Pinpoint the cell where the given text exists, returning its [X, Y] midpoint coordinate. 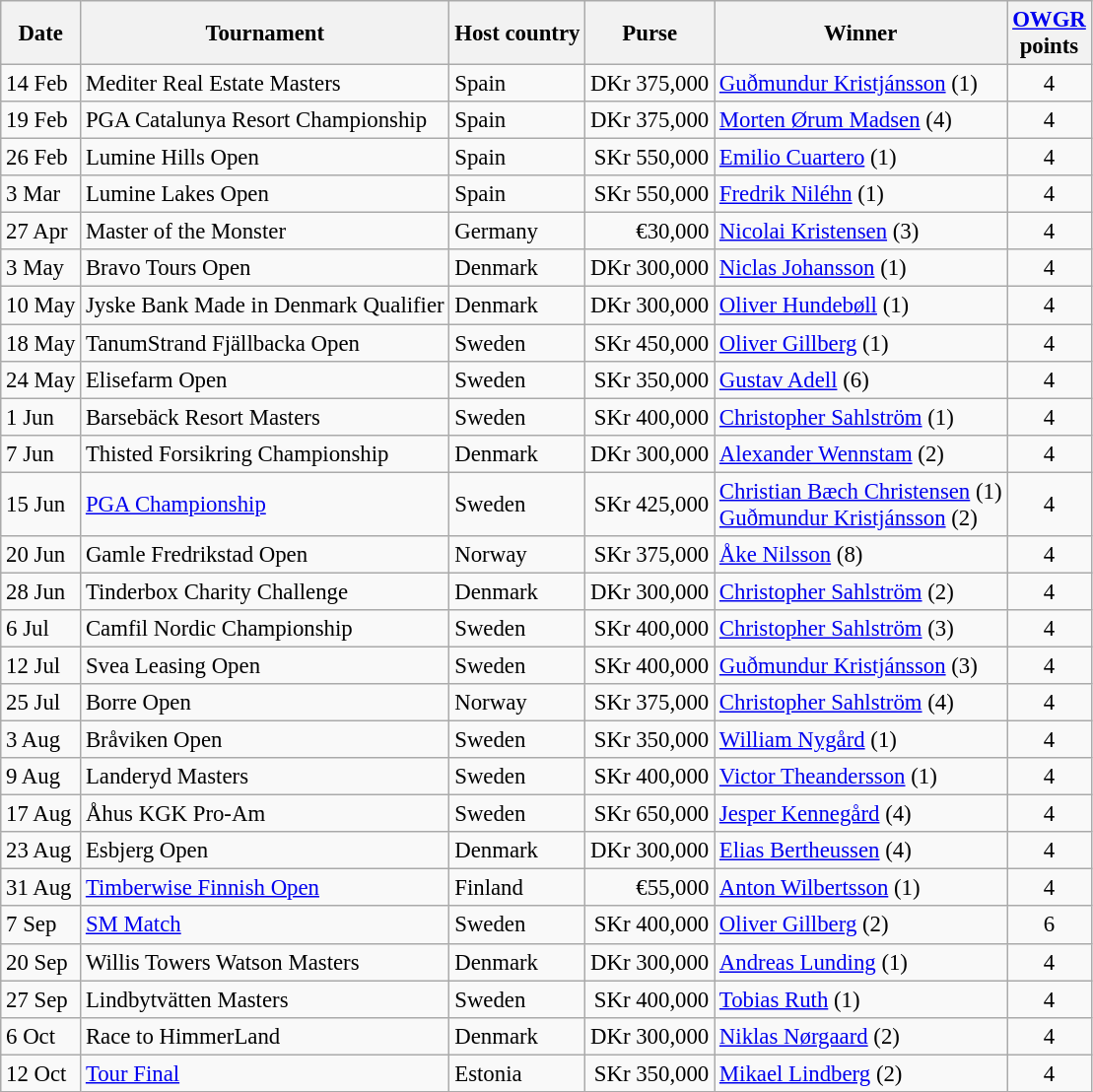
SKr 425,000 [650, 505]
Oliver Hundebøll (1) [861, 306]
Niclas Johansson (1) [861, 269]
Gamle Fredrikstad Open [265, 555]
27 Sep [41, 999]
6 Jul [41, 629]
Alexander Wennstam (2) [861, 453]
Date [41, 34]
Andreas Lunding (1) [861, 962]
Jyske Bank Made in Denmark Qualifier [265, 306]
26 Feb [41, 158]
10 May [41, 306]
Camfil Nordic Championship [265, 629]
Lindbytvätten Masters [265, 999]
PGA Championship [265, 505]
Oliver Gillberg (2) [861, 925]
Christopher Sahlström (3) [861, 629]
Åhus KGK Pro-Am [265, 814]
Race to HimmerLand [265, 1036]
24 May [41, 379]
Esbjerg Open [265, 851]
19 Feb [41, 120]
15 Jun [41, 505]
SKr 450,000 [650, 343]
20 Jun [41, 555]
31 Aug [41, 888]
25 Jul [41, 703]
Jesper Kennegård (4) [861, 814]
Elisefarm Open [265, 379]
Host country [517, 34]
Mikael Lindberg (2) [861, 1073]
Morten Ørum Madsen (4) [861, 120]
OWGRpoints [1049, 34]
27 Apr [41, 232]
Christopher Sahlström (1) [861, 417]
Tinderbox Charity Challenge [265, 591]
Christopher Sahlström (4) [861, 703]
6 [1049, 925]
Timberwise Finnish Open [265, 888]
Willis Towers Watson Masters [265, 962]
7 Sep [41, 925]
Master of the Monster [265, 232]
3 Mar [41, 194]
Åke Nilsson (8) [861, 555]
Finland [517, 888]
Guðmundur Kristjánsson (3) [861, 665]
Purse [650, 34]
Lumine Hills Open [265, 158]
Lumine Lakes Open [265, 194]
Barsebäck Resort Masters [265, 417]
Winner [861, 34]
PGA Catalunya Resort Championship [265, 120]
Christopher Sahlström (2) [861, 591]
Christian Bæch Christensen (1) Guðmundur Kristjánsson (2) [861, 505]
Bråviken Open [265, 740]
Oliver Gillberg (1) [861, 343]
Estonia [517, 1073]
Tour Final [265, 1073]
Bravo Tours Open [265, 269]
14 Feb [41, 84]
William Nygård (1) [861, 740]
3 Aug [41, 740]
12 Jul [41, 665]
7 Jun [41, 453]
SKr 650,000 [650, 814]
€30,000 [650, 232]
Fredrik Niléhn (1) [861, 194]
Emilio Cuartero (1) [861, 158]
Tobias Ruth (1) [861, 999]
Victor Theandersson (1) [861, 777]
Nicolai Kristensen (3) [861, 232]
12 Oct [41, 1073]
1 Jun [41, 417]
18 May [41, 343]
9 Aug [41, 777]
Tournament [265, 34]
Thisted Forsikring Championship [265, 453]
Mediter Real Estate Masters [265, 84]
Elias Bertheussen (4) [861, 851]
SM Match [265, 925]
17 Aug [41, 814]
Niklas Nørgaard (2) [861, 1036]
Borre Open [265, 703]
Guðmundur Kristjánsson (1) [861, 84]
Anton Wilbertsson (1) [861, 888]
€55,000 [650, 888]
TanumStrand Fjällbacka Open [265, 343]
Svea Leasing Open [265, 665]
Germany [517, 232]
Landeryd Masters [265, 777]
Gustav Adell (6) [861, 379]
6 Oct [41, 1036]
28 Jun [41, 591]
3 May [41, 269]
20 Sep [41, 962]
23 Aug [41, 851]
